Identify which cell holds the provided text, then report its (x, y) central coordinate. 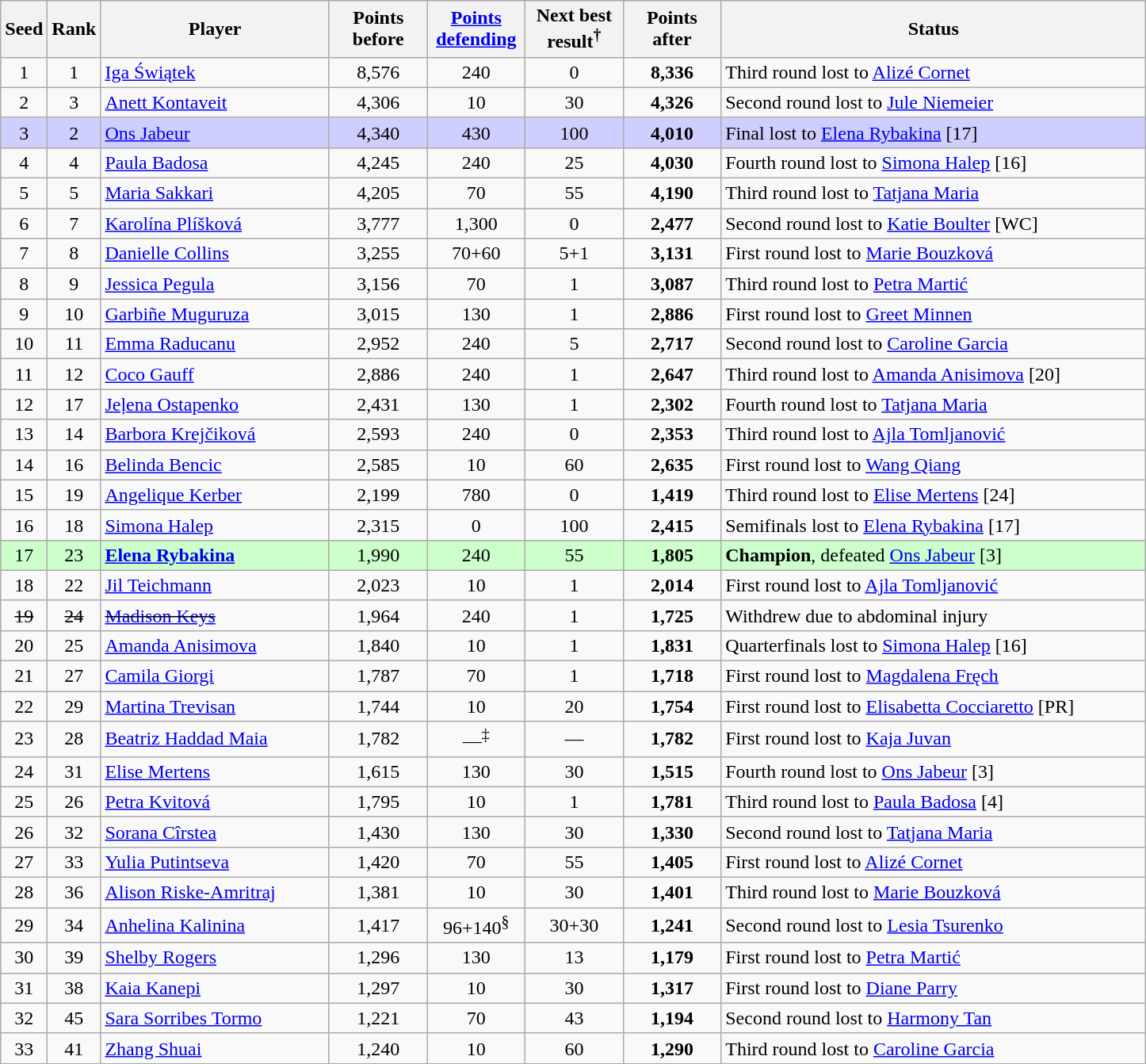
Points defending (476, 29)
2,014 (672, 585)
Points after (672, 29)
Status (934, 29)
Semifinals lost to Elena Rybakina [17] (934, 525)
Third round lost to Ajla Tomljanović (934, 434)
Third round lost to Elise Mertens [24] (934, 495)
Anhelina Kalinina (216, 926)
Points before (378, 29)
—‡ (476, 739)
30+30 (575, 926)
1,241 (672, 926)
4,326 (672, 102)
45 (74, 1018)
Amanda Anisimova (216, 645)
5+1 (575, 254)
1,781 (672, 802)
1,405 (672, 862)
1,795 (378, 802)
1,401 (672, 892)
4,205 (378, 193)
Elise Mertens (216, 771)
Belinda Bencic (216, 465)
Emma Raducanu (216, 344)
38 (74, 988)
1,964 (378, 615)
1,805 (672, 555)
First round lost to Marie Bouzková (934, 254)
Seed (24, 29)
Elena Rybakina (216, 555)
2,593 (378, 434)
First round lost to Ajla Tomljanović (934, 585)
1,515 (672, 771)
39 (74, 958)
1,430 (378, 832)
1,194 (672, 1018)
First round lost to Elisabetta Cocciaretto [PR] (934, 706)
First round lost to Kaja Juvan (934, 739)
4,340 (378, 132)
1,221 (378, 1018)
Third round lost to Alizé Cornet (934, 72)
2,431 (378, 404)
Jil Teichmann (216, 585)
1,718 (672, 676)
First round lost to Wang Qiang (934, 465)
Withdrew due to abdominal injury (934, 615)
36 (74, 892)
15 (24, 495)
2,717 (672, 344)
1,330 (672, 832)
3,131 (672, 254)
Second round lost to Lesia Tsurenko (934, 926)
Player (216, 29)
Maria Sakkari (216, 193)
1,297 (378, 988)
Karolína Plíšková (216, 224)
First round lost to Alizé Cornet (934, 862)
Coco Gauff (216, 374)
2,415 (672, 525)
Simona Halep (216, 525)
Third round lost to Caroline Garcia (934, 1048)
2,635 (672, 465)
Beatriz Haddad Maia (216, 739)
Third round lost to Paula Badosa [4] (934, 802)
Second round lost to Tatjana Maria (934, 832)
Kaia Kanepi (216, 988)
Anett Kontaveit (216, 102)
2,353 (672, 434)
Second round lost to Caroline Garcia (934, 344)
Second round lost to Katie Boulter [WC] (934, 224)
1,300 (476, 224)
First round lost to Greet Minnen (934, 314)
Third round lost to Tatjana Maria (934, 193)
2,585 (378, 465)
1,419 (672, 495)
— (575, 739)
First round lost to Diane Parry (934, 988)
4,245 (378, 163)
2,477 (672, 224)
1,840 (378, 645)
34 (74, 926)
4,010 (672, 132)
1,296 (378, 958)
3,156 (378, 284)
1,831 (672, 645)
Quarterfinals lost to Simona Halep [16] (934, 645)
Third round lost to Amanda Anisimova [20] (934, 374)
Camila Giorgi (216, 676)
2,647 (672, 374)
Rank (74, 29)
21 (24, 676)
Zhang Shuai (216, 1048)
4,030 (672, 163)
Jeļena Ostapenko (216, 404)
Jessica Pegula (216, 284)
1,381 (378, 892)
96+140§ (476, 926)
1,290 (672, 1048)
1,754 (672, 706)
1,317 (672, 988)
430 (476, 132)
Next best result† (575, 29)
Second round lost to Harmony Tan (934, 1018)
Sorana Cîrstea (216, 832)
1,744 (378, 706)
1,787 (378, 676)
Sara Sorribes Tormo (216, 1018)
Paula Badosa (216, 163)
1,990 (378, 555)
43 (575, 1018)
8,576 (378, 72)
Iga Świątek (216, 72)
6 (24, 224)
1,725 (672, 615)
70+60 (476, 254)
Martina Trevisan (216, 706)
Alison Riske-Amritraj (216, 892)
Fourth round lost to Simona Halep [16] (934, 163)
3,777 (378, 224)
780 (476, 495)
Danielle Collins (216, 254)
1,615 (378, 771)
First round lost to Magdalena Fręch (934, 676)
Garbiñe Muguruza (216, 314)
4,306 (378, 102)
2,199 (378, 495)
Shelby Rogers (216, 958)
Third round lost to Marie Bouzková (934, 892)
1,179 (672, 958)
41 (74, 1048)
1,420 (378, 862)
Ons Jabeur (216, 132)
3,255 (378, 254)
2,023 (378, 585)
Barbora Krejčiková (216, 434)
8,336 (672, 72)
Madison Keys (216, 615)
3,087 (672, 284)
2,302 (672, 404)
Final lost to Elena Rybakina [17] (934, 132)
2,315 (378, 525)
3,015 (378, 314)
2,952 (378, 344)
1,240 (378, 1048)
First round lost to Petra Martić (934, 958)
Second round lost to Jule Niemeier (934, 102)
4,190 (672, 193)
Angelique Kerber (216, 495)
Champion, defeated Ons Jabeur [3] (934, 555)
Fourth round lost to Ons Jabeur [3] (934, 771)
Third round lost to Petra Martić (934, 284)
Yulia Putintseva (216, 862)
1,417 (378, 926)
Petra Kvitová (216, 802)
Fourth round lost to Tatjana Maria (934, 404)
